Locate the cell with the specified text and output its [X, Y] center coordinate. 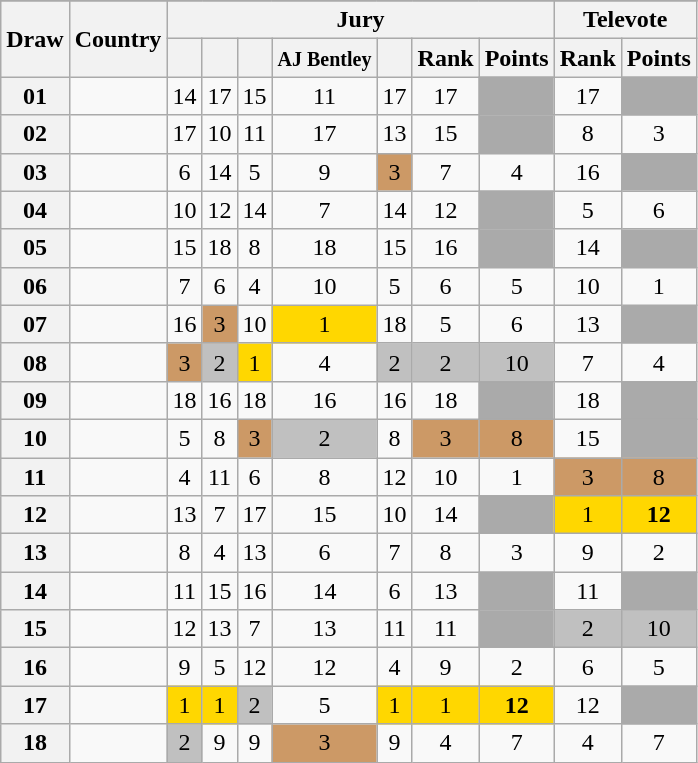
04 [35, 210]
06 [35, 286]
09 [35, 400]
05 [35, 248]
07 [35, 324]
03 [35, 172]
Televote [625, 20]
08 [35, 362]
02 [35, 134]
Draw [35, 39]
AJ Bentley [324, 58]
01 [35, 96]
Jury [360, 20]
Country [118, 39]
